For the text-containing cell, return its midpoint in (X, Y) coordinate format. 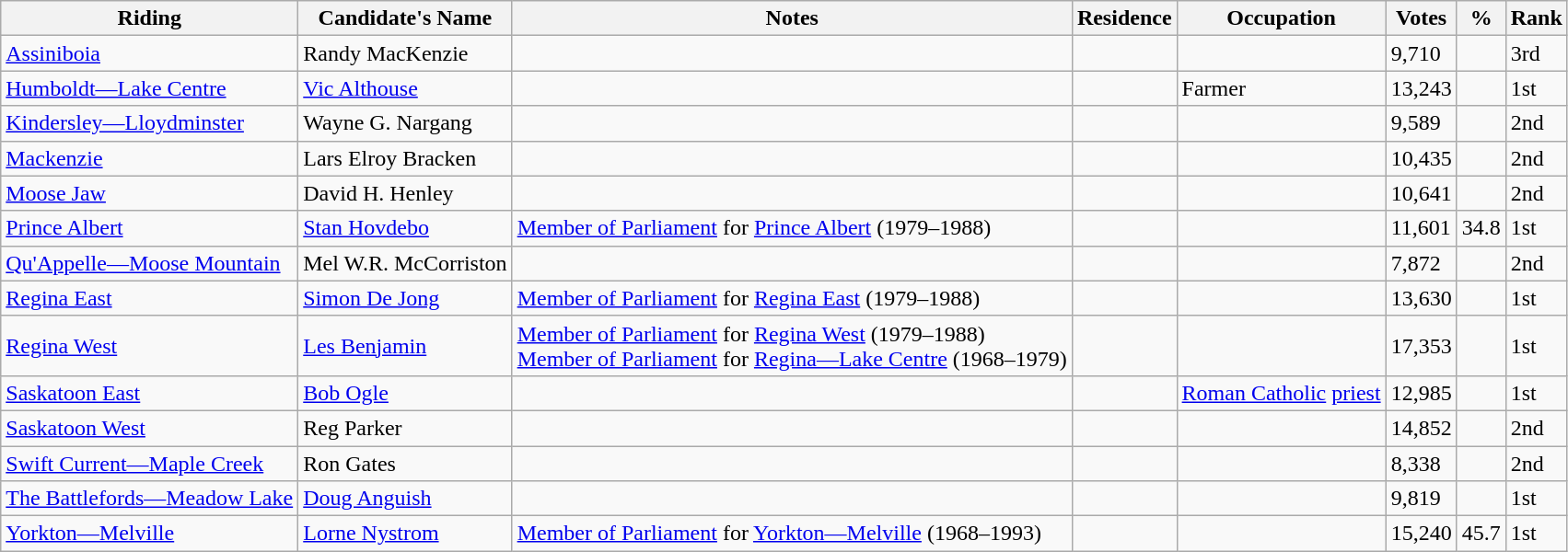
Member of Parliament for Yorkton—Melville (1968–1993) (792, 534)
34.8 (1481, 228)
Swift Current—Maple Creek (149, 463)
Rank (1536, 18)
Roman Catholic priest (1282, 393)
Candidate's Name (405, 18)
12,985 (1422, 393)
Member of Parliament for Regina West (1979–1988) Member of Parliament for Regina—Lake Centre (1968–1979) (792, 346)
15,240 (1422, 534)
11,601 (1422, 228)
David H. Henley (405, 193)
9,589 (1422, 123)
45.7 (1481, 534)
Kindersley—Lloydminster (149, 123)
Les Benjamin (405, 346)
10,435 (1422, 158)
8,338 (1422, 463)
13,243 (1422, 88)
% (1481, 18)
Residence (1124, 18)
Doug Anguish (405, 499)
Yorkton—Melville (149, 534)
Stan Hovdebo (405, 228)
Ron Gates (405, 463)
Regina East (149, 298)
Saskatoon East (149, 393)
9,710 (1422, 53)
The Battlefords—Meadow Lake (149, 499)
Simon De Jong (405, 298)
Votes (1422, 18)
Saskatoon West (149, 428)
Mel W.R. McCorriston (405, 263)
Riding (149, 18)
3rd (1536, 53)
Humboldt—Lake Centre (149, 88)
Occupation (1282, 18)
Qu'Appelle—Moose Mountain (149, 263)
Prince Albert (149, 228)
Farmer (1282, 88)
Assiniboia (149, 53)
Lars Elroy Bracken (405, 158)
Regina West (149, 346)
10,641 (1422, 193)
Vic Althouse (405, 88)
Randy MacKenzie (405, 53)
7,872 (1422, 263)
14,852 (1422, 428)
Member of Parliament for Regina East (1979–1988) (792, 298)
9,819 (1422, 499)
Notes (792, 18)
Mackenzie (149, 158)
Bob Ogle (405, 393)
Lorne Nystrom (405, 534)
Reg Parker (405, 428)
17,353 (1422, 346)
13,630 (1422, 298)
Wayne G. Nargang (405, 123)
Member of Parliament for Prince Albert (1979–1988) (792, 228)
Moose Jaw (149, 193)
